Find where the given text appears and provide that cell's center as (x, y) coordinate. 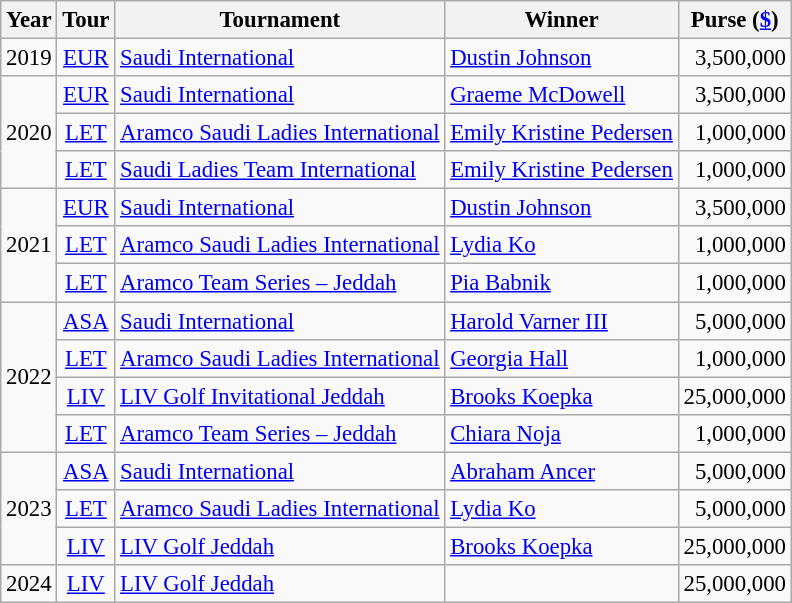
2024 (29, 584)
Graeme McDowell (562, 95)
2020 (29, 132)
Pia Babnik (562, 283)
Chiara Noja (562, 433)
2021 (29, 246)
LIV Golf Invitational Jeddah (280, 396)
2019 (29, 58)
Abraham Ancer (562, 471)
Winner (562, 20)
2022 (29, 377)
Saudi Ladies Team International (280, 170)
Harold Varner III (562, 321)
Purse ($) (734, 20)
2023 (29, 508)
Tour (86, 20)
Tournament (280, 20)
Georgia Hall (562, 358)
Year (29, 20)
